Determine the (x, y) coordinate at the center of the cell enclosing the given text.  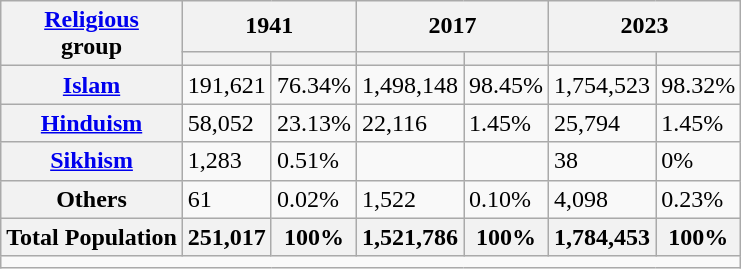
98.45% (506, 85)
1,522 (410, 199)
61 (226, 199)
38 (602, 161)
1,498,148 (410, 85)
0.51% (314, 161)
0.10% (506, 199)
251,017 (226, 237)
23.13% (314, 123)
1,521,786 (410, 237)
2023 (645, 26)
0.23% (698, 199)
1,754,523 (602, 85)
Others (92, 199)
76.34% (314, 85)
0% (698, 161)
4,098 (602, 199)
58,052 (226, 123)
Religiousgroup (92, 34)
Total Population (92, 237)
Hinduism (92, 123)
2017 (452, 26)
1,283 (226, 161)
22,116 (410, 123)
25,794 (602, 123)
0.02% (314, 199)
Islam (92, 85)
Sikhism (92, 161)
98.32% (698, 85)
1,784,453 (602, 237)
191,621 (226, 85)
1941 (269, 26)
